Capture the cell that displays the provided text and extract its (x, y) central coordinate. 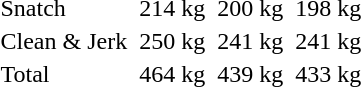
241 kg (250, 41)
250 kg (172, 41)
